Identify which cell holds the provided text, then report its [X, Y] central coordinate. 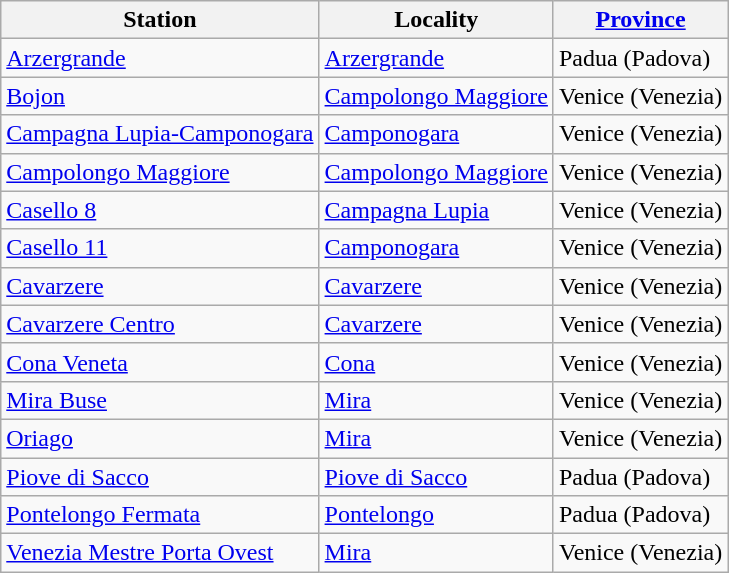
Pontelongo Fermata [160, 515]
Province [640, 20]
Oriago [160, 438]
Locality [436, 20]
Pontelongo [436, 515]
Campagna Lupia-Camponogara [160, 134]
Mira Buse [160, 400]
Station [160, 20]
Casello 11 [160, 248]
Cona [436, 362]
Casello 8 [160, 210]
Bojon [160, 96]
Cona Veneta [160, 362]
Cavarzere Centro [160, 324]
Venezia Mestre Porta Ovest [160, 553]
Campagna Lupia [436, 210]
